Provide the (X, Y) coordinate of the cell's center where the given text is located.  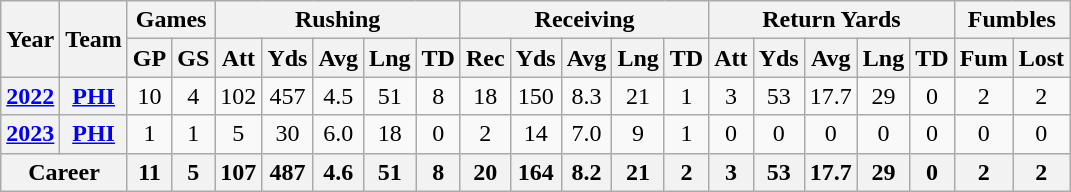
8.2 (586, 172)
4.5 (338, 96)
487 (288, 172)
14 (536, 134)
Career (64, 172)
Receiving (584, 20)
102 (238, 96)
GP (149, 58)
2023 (30, 134)
Return Yards (832, 20)
2022 (30, 96)
11 (149, 172)
8.3 (586, 96)
Team (94, 39)
GS (194, 58)
107 (238, 172)
Fum (984, 58)
Games (170, 20)
150 (536, 96)
30 (288, 134)
4.6 (338, 172)
Rushing (338, 20)
10 (149, 96)
7.0 (586, 134)
Fumbles (1012, 20)
9 (638, 134)
Lost (1041, 58)
6.0 (338, 134)
457 (288, 96)
20 (485, 172)
4 (194, 96)
164 (536, 172)
Rec (485, 58)
Year (30, 39)
